Pinpoint the cell where the given text exists, returning its [X, Y] midpoint coordinate. 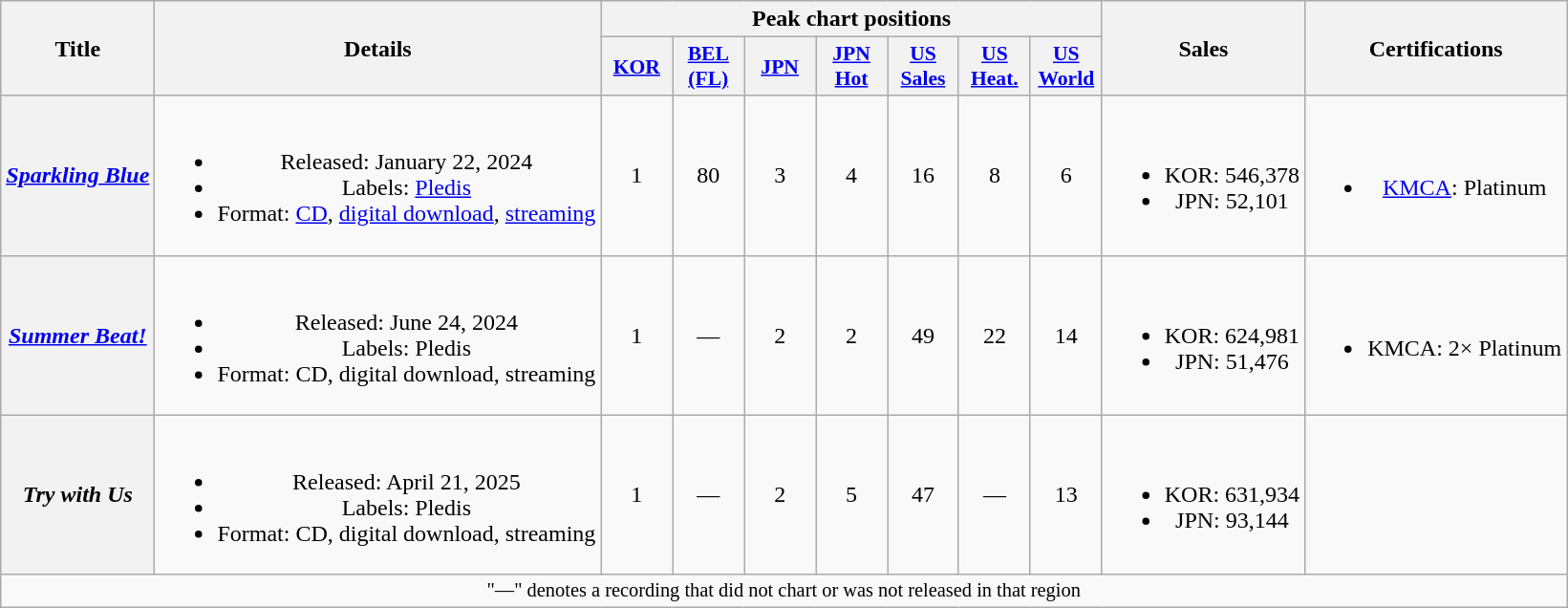
USHeat. [994, 67]
5 [852, 495]
13 [1066, 495]
"—" denotes a recording that did not chart or was not released in that region [784, 591]
KOR [636, 67]
KOR: 624,981JPN: 51,476 [1203, 335]
JPN [780, 67]
4 [852, 176]
47 [923, 495]
KMCA: 2× Platinum [1436, 335]
USSales [923, 67]
Sparkling Blue [78, 176]
80 [709, 176]
USWorld [1066, 67]
6 [1066, 176]
Details [378, 48]
Sales [1203, 48]
Released: June 24, 2024Labels: PledisFormat: CD, digital download, streaming [378, 335]
Certifications [1436, 48]
3 [780, 176]
14 [1066, 335]
KMCA: Platinum [1436, 176]
Summer Beat! [78, 335]
Released: January 22, 2024Labels: PledisFormat: CD, digital download, streaming [378, 176]
BEL(FL) [709, 67]
16 [923, 176]
Try with Us [78, 495]
JPNHot [852, 67]
22 [994, 335]
Title [78, 48]
KOR: 631,934JPN: 93,144 [1203, 495]
Peak chart positions [851, 19]
Released: April 21, 2025Labels: PledisFormat: CD, digital download, streaming [378, 495]
49 [923, 335]
8 [994, 176]
KOR: 546,378JPN: 52,101 [1203, 176]
